From the cell containing the given text, extract its center point as (x, y) coordinate. 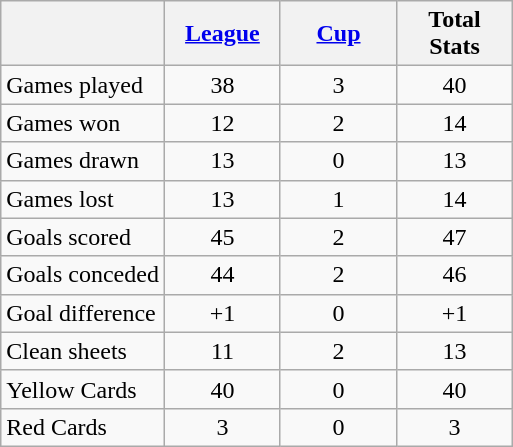
Games drawn (83, 161)
44 (222, 275)
38 (222, 85)
47 (455, 237)
12 (222, 123)
45 (222, 237)
Cup (338, 34)
Red Cards (83, 427)
Goals conceded (83, 275)
Goal difference (83, 313)
11 (222, 351)
46 (455, 275)
Games lost (83, 199)
Clean sheets (83, 351)
Yellow Cards (83, 389)
Games played (83, 85)
Total Stats (455, 34)
Goals scored (83, 237)
League (222, 34)
Games won (83, 123)
1 (338, 199)
